Locate the cell with the specified text and output its (x, y) center coordinate. 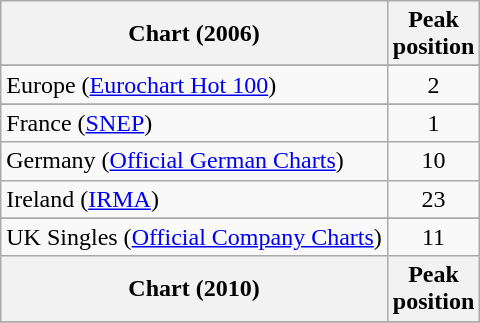
Germany (Official German Charts) (194, 161)
11 (433, 237)
1 (433, 123)
Chart (2010) (194, 288)
Europe (Eurochart Hot 100) (194, 85)
Ireland (IRMA) (194, 199)
UK Singles (Official Company Charts) (194, 237)
10 (433, 161)
France (SNEP) (194, 123)
23 (433, 199)
2 (433, 85)
Chart (2006) (194, 34)
